Return the [x, y] coordinate for the center point of the cell that contains the specified text.  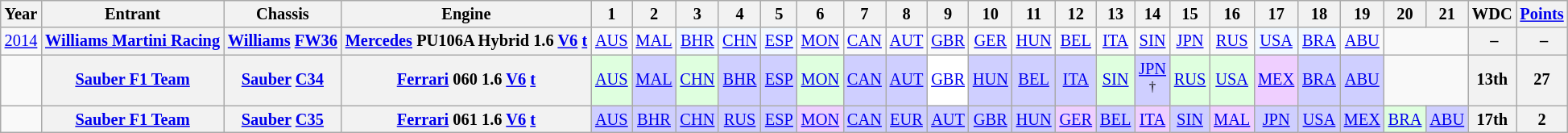
Williams Martini Racing [132, 41]
13th [1492, 81]
7 [865, 14]
11 [1034, 14]
18 [1319, 14]
2014 [21, 41]
19 [1363, 14]
Ferrari 060 1.6 V6 t [466, 81]
WDC [1492, 14]
10 [991, 14]
Sauber C34 [283, 81]
17 [1276, 14]
13 [1115, 14]
20 [1405, 14]
1 [611, 14]
15 [1190, 14]
Mercedes PU106A Hybrid 1.6 V6 t [466, 41]
JPN† [1152, 81]
Williams FW36 [283, 41]
9 [948, 14]
EUR [907, 119]
Year [21, 14]
16 [1232, 14]
3 [697, 14]
12 [1076, 14]
17th [1492, 119]
8 [907, 14]
6 [820, 14]
Engine [466, 14]
Entrant [132, 14]
Ferrari 061 1.6 V6 t [466, 119]
27 [1542, 81]
21 [1446, 14]
5 [780, 14]
Chassis [283, 14]
Sauber C35 [283, 119]
4 [739, 14]
Points [1542, 14]
14 [1152, 14]
